Identify which cell holds the provided text, then report its (x, y) central coordinate. 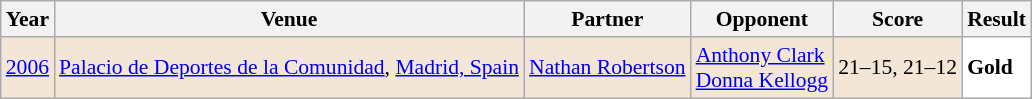
Opponent (762, 19)
Palacio de Deportes de la Comunidad, Madrid, Spain (289, 68)
Score (898, 19)
Gold (996, 68)
Nathan Robertson (608, 68)
Year (28, 19)
Result (996, 19)
Anthony Clark Donna Kellogg (762, 68)
Partner (608, 19)
2006 (28, 68)
21–15, 21–12 (898, 68)
Venue (289, 19)
